Extract the [X, Y] coordinate from the center of the cell holding the provided text.  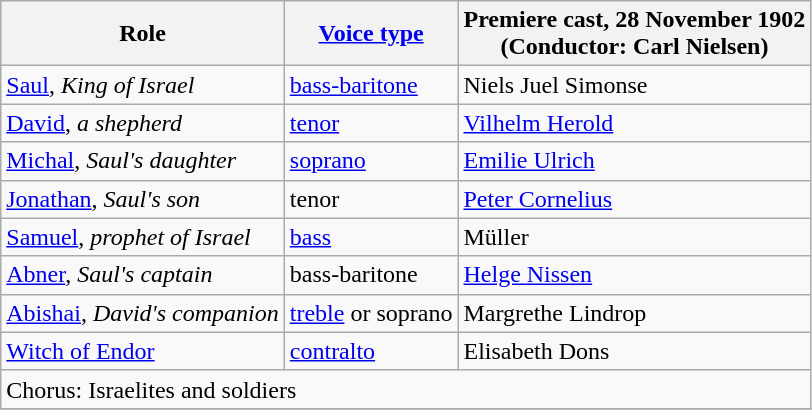
Chorus: Israelites and soldiers [406, 389]
Michal, Saul's daughter [143, 161]
Margrethe Lindrop [634, 313]
Samuel, prophet of Israel [143, 237]
Niels Juel Simonse [634, 85]
contralto [371, 351]
Abishai, David's companion [143, 313]
soprano [371, 161]
Saul, King of Israel [143, 85]
Premiere cast, 28 November 1902(Conductor: Carl Nielsen) [634, 34]
treble or soprano [371, 313]
Helge Nissen [634, 275]
David, a shepherd [143, 123]
Witch of Endor [143, 351]
bass [371, 237]
Emilie Ulrich [634, 161]
Peter Cornelius [634, 199]
Abner, Saul's captain [143, 275]
Jonathan, Saul's son [143, 199]
Elisabeth Dons [634, 351]
Role [143, 34]
Müller [634, 237]
Vilhelm Herold [634, 123]
Voice type [371, 34]
